Detect which cell encompasses the target text, then output its [X, Y] center coordinate. 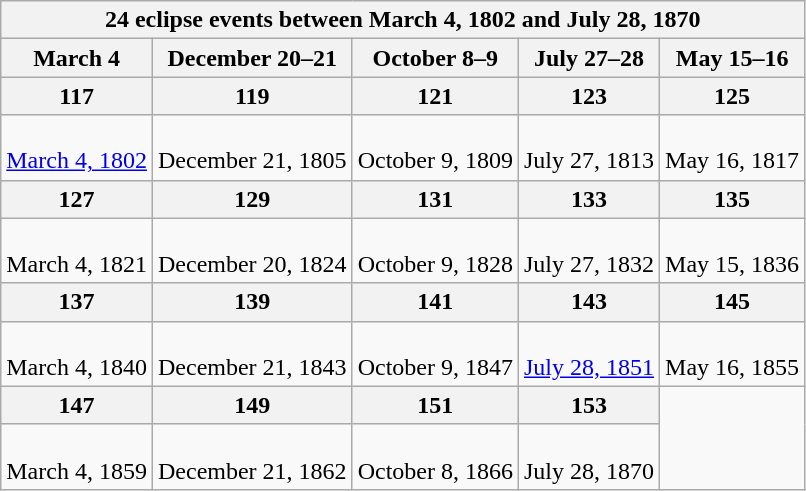
131 [435, 199]
24 eclipse events between March 4, 1802 and July 28, 1870 [403, 20]
147 [77, 405]
July 27–28 [588, 58]
May 16, 1855 [732, 354]
December 21, 1805 [252, 148]
October 9, 1809 [435, 148]
October 9, 1847 [435, 354]
129 [252, 199]
October 8, 1866 [435, 456]
May 16, 1817 [732, 148]
139 [252, 302]
125 [732, 96]
July 27, 1832 [588, 250]
March 4, 1840 [77, 354]
July 28, 1851 [588, 354]
135 [732, 199]
December 21, 1843 [252, 354]
May 15, 1836 [732, 250]
143 [588, 302]
149 [252, 405]
May 15–16 [732, 58]
137 [77, 302]
March 4, 1802 [77, 148]
133 [588, 199]
117 [77, 96]
151 [435, 405]
153 [588, 405]
141 [435, 302]
March 4 [77, 58]
December 21, 1862 [252, 456]
127 [77, 199]
145 [732, 302]
119 [252, 96]
123 [588, 96]
July 27, 1813 [588, 148]
March 4, 1821 [77, 250]
July 28, 1870 [588, 456]
October 8–9 [435, 58]
March 4, 1859 [77, 456]
December 20, 1824 [252, 250]
December 20–21 [252, 58]
121 [435, 96]
October 9, 1828 [435, 250]
